Capture the cell that displays the provided text and extract its (X, Y) central coordinate. 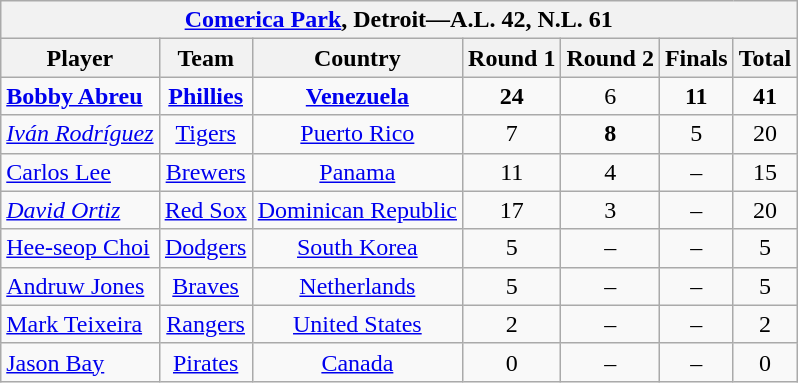
South Korea (357, 248)
Finals (696, 58)
Comerica Park, Detroit—A.L. 42, N.L. 61 (399, 20)
3 (610, 210)
Panama (357, 172)
Total (765, 58)
7 (512, 134)
Tigers (206, 134)
Player (80, 58)
4 (610, 172)
Team (206, 58)
15 (765, 172)
Bobby Abreu (80, 96)
Dominican Republic (357, 210)
17 (512, 210)
8 (610, 134)
Jason Bay (80, 362)
Pirates (206, 362)
Venezuela (357, 96)
Round 2 (610, 58)
Hee-seop Choi (80, 248)
Round 1 (512, 58)
Mark Teixeira (80, 324)
Phillies (206, 96)
David Ortiz (80, 210)
6 (610, 96)
Andruw Jones (80, 286)
41 (765, 96)
Braves (206, 286)
Netherlands (357, 286)
Iván Rodríguez (80, 134)
Red Sox (206, 210)
Rangers (206, 324)
24 (512, 96)
United States (357, 324)
Brewers (206, 172)
Canada (357, 362)
Puerto Rico (357, 134)
Dodgers (206, 248)
Carlos Lee (80, 172)
Country (357, 58)
